Determine the (X, Y) coordinate at the center of the cell enclosing the given text.  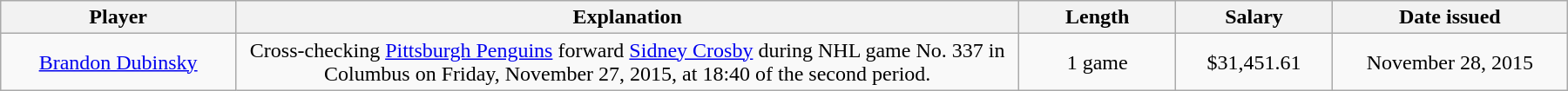
Salary (1254, 17)
$31,451.61 (1254, 62)
Brandon Dubinsky (118, 62)
1 game (1098, 62)
November 28, 2015 (1450, 62)
Explanation (627, 17)
Length (1098, 17)
Player (118, 17)
Date issued (1450, 17)
